Find where the given text appears and provide that cell's center as [x, y] coordinate. 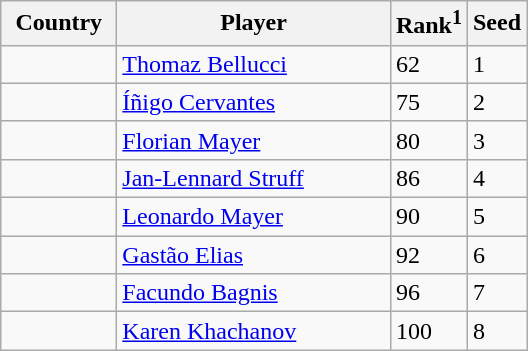
1 [496, 64]
Leonardo Mayer [254, 217]
4 [496, 178]
6 [496, 255]
Jan-Lennard Struff [254, 178]
92 [428, 255]
80 [428, 140]
90 [428, 217]
Country [59, 24]
5 [496, 217]
8 [496, 331]
Karen Khachanov [254, 331]
Seed [496, 24]
Íñigo Cervantes [254, 102]
62 [428, 64]
100 [428, 331]
Florian Mayer [254, 140]
Facundo Bagnis [254, 293]
2 [496, 102]
3 [496, 140]
86 [428, 178]
75 [428, 102]
7 [496, 293]
Rank1 [428, 24]
Thomaz Bellucci [254, 64]
96 [428, 293]
Gastão Elias [254, 255]
Player [254, 24]
